For the text-containing cell, return its midpoint in [X, Y] coordinate format. 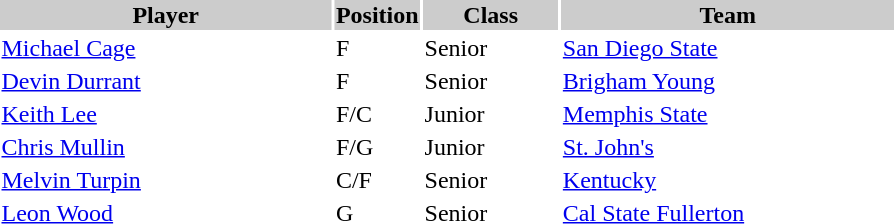
Brigham Young [728, 81]
Kentucky [728, 180]
Position [377, 15]
Team [728, 15]
Devin Durrant [166, 81]
Memphis State [728, 114]
St. John's [728, 147]
San Diego State [728, 48]
Keith Lee [166, 114]
F/C [377, 114]
Class [490, 15]
Michael Cage [166, 48]
F/G [377, 147]
C/F [377, 180]
Player [166, 15]
Melvin Turpin [166, 180]
Chris Mullin [166, 147]
